Return [X, Y] of the center of cell containing provided text 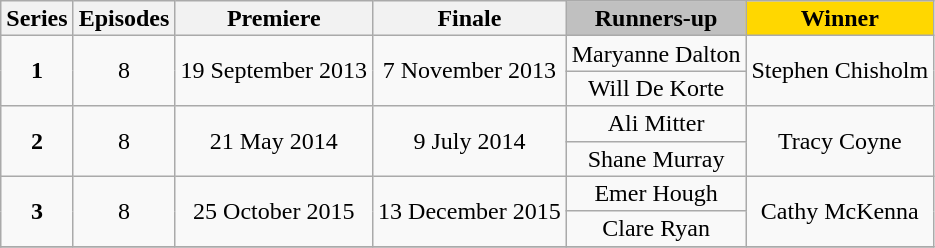
Cathy McKenna [840, 211]
Runners-up [656, 18]
Maryanne Dalton [656, 54]
13 December 2015 [470, 211]
Clare Ryan [656, 228]
Will De Korte [656, 88]
Episodes [124, 18]
7 November 2013 [470, 71]
Emer Hough [656, 194]
3 [37, 211]
19 September 2013 [274, 71]
Premiere [274, 18]
9 July 2014 [470, 141]
Winner [840, 18]
25 October 2015 [274, 211]
Shane Murray [656, 158]
21 May 2014 [274, 141]
1 [37, 71]
Tracy Coyne [840, 141]
Series [37, 18]
Ali Mitter [656, 124]
2 [37, 141]
Finale [470, 18]
Stephen Chisholm [840, 71]
